Return the (X, Y) coordinate for the center point of the cell that contains the specified text.  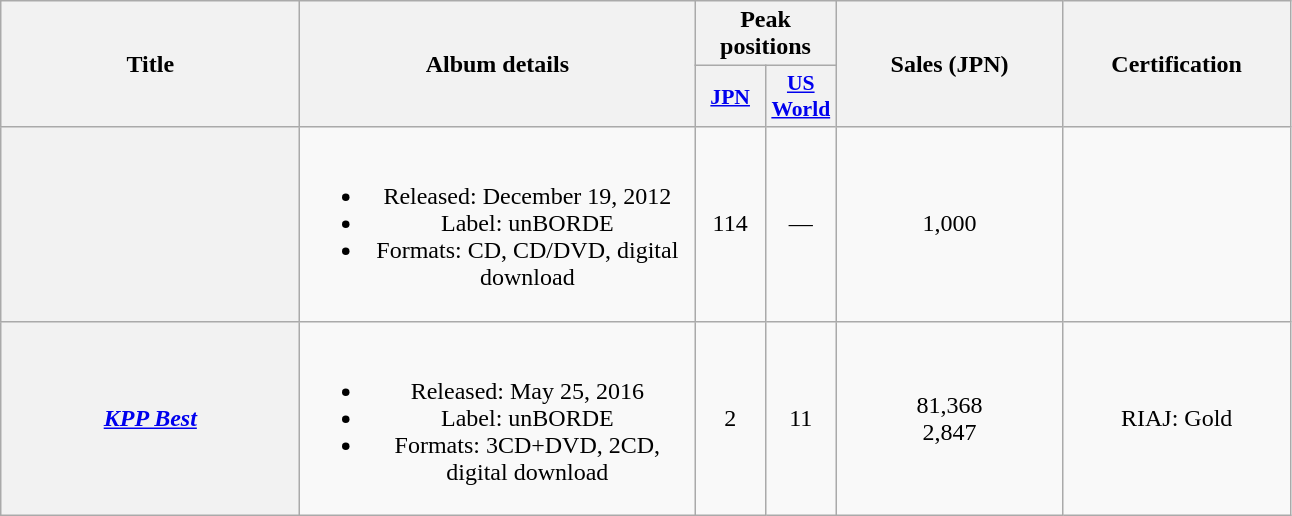
Released: May 25, 2016 Label: unBORDEFormats: 3CD+DVD, 2CD, digital download (498, 418)
KPP Best (150, 418)
RIAJ: Gold (1176, 418)
1,000 (950, 224)
2 (730, 418)
114 (730, 224)
Released: December 19, 2012 Label: unBORDEFormats: CD, CD/DVD, digital download (498, 224)
— (800, 224)
11 (800, 418)
Peak positions (766, 34)
JPN (730, 96)
Certification (1176, 64)
Album details (498, 64)
Title (150, 64)
Sales (JPN) (950, 64)
US World (800, 96)
81,3682,847 (950, 418)
